Return the (x, y) coordinate for the center point of the cell that contains the specified text.  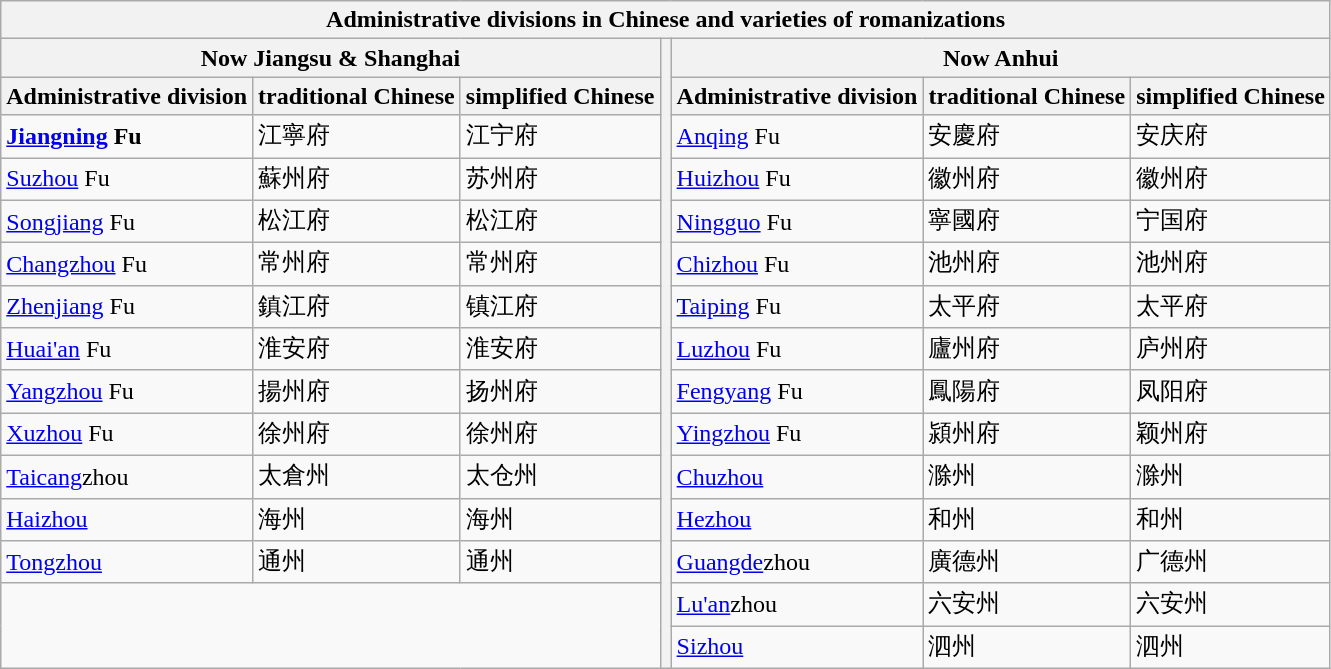
潁州府 (1027, 434)
Administrative divisions in Chinese and varieties of romanizations (666, 20)
寧國府 (1027, 222)
镇江府 (560, 306)
Huai'an Fu (127, 350)
揚州府 (357, 392)
廬州府 (1027, 350)
Xuzhou Fu (127, 434)
Tongzhou (127, 562)
苏州府 (560, 180)
廣德州 (1027, 562)
扬州府 (560, 392)
太仓州 (560, 476)
凤阳府 (1231, 392)
Chuzhou (797, 476)
Yingzhou Fu (797, 434)
庐州府 (1231, 350)
鳳陽府 (1027, 392)
安慶府 (1027, 136)
Now Anhui (1000, 58)
Guangdezhou (797, 562)
Suzhou Fu (127, 180)
Fengyang Fu (797, 392)
Anqing Fu (797, 136)
Huizhou Fu (797, 180)
Chizhou Fu (797, 264)
Taicangzhou (127, 476)
Taiping Fu (797, 306)
Lu'anzhou (797, 604)
Zhenjiang Fu (127, 306)
Ningguo Fu (797, 222)
江宁府 (560, 136)
Jiangning Fu (127, 136)
颖州府 (1231, 434)
Changzhou Fu (127, 264)
安庆府 (1231, 136)
Hezhou (797, 520)
太倉州 (357, 476)
Songjiang Fu (127, 222)
江寧府 (357, 136)
Luzhou Fu (797, 350)
Yangzhou Fu (127, 392)
蘇州府 (357, 180)
广德州 (1231, 562)
Haizhou (127, 520)
Sizhou (797, 648)
宁国府 (1231, 222)
Now Jiangsu & Shanghai (330, 58)
鎮江府 (357, 306)
